Extract the (X, Y) coordinate from the center of the cell holding the provided text.  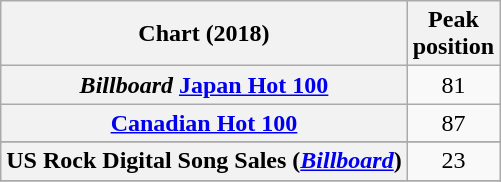
Peakposition (453, 34)
US Rock Digital Song Sales (Billboard) (204, 161)
Chart (2018) (204, 34)
81 (453, 85)
87 (453, 123)
23 (453, 161)
Billboard Japan Hot 100 (204, 85)
Canadian Hot 100 (204, 123)
